Scan for the cell matching the given text and deliver its [X, Y] coordinate at center. 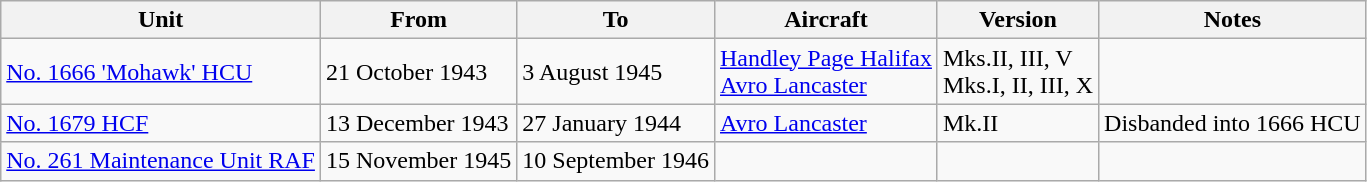
Handley Page Halifax Avro Lancaster [826, 72]
Unit [161, 20]
No. 261 Maintenance Unit RAF [161, 161]
21 October 1943 [418, 72]
Version [1018, 20]
3 August 1945 [616, 72]
No. 1679 HCF [161, 123]
Mk.II [1018, 123]
To [616, 20]
Mks.II, III, V Mks.I, II, III, X [1018, 72]
Disbanded into 1666 HCU [1233, 123]
10 September 1946 [616, 161]
Avro Lancaster [826, 123]
From [418, 20]
Aircraft [826, 20]
27 January 1944 [616, 123]
13 December 1943 [418, 123]
No. 1666 'Mohawk' HCU [161, 72]
15 November 1945 [418, 161]
Notes [1233, 20]
